Capture the cell that displays the provided text and extract its [X, Y] central coordinate. 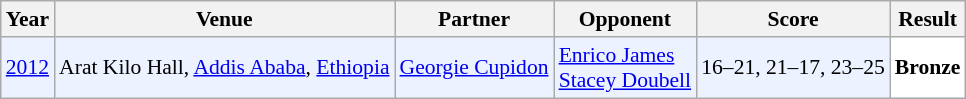
Enrico James Stacey Doubell [626, 68]
Partner [474, 19]
Score [793, 19]
Result [928, 19]
2012 [28, 68]
16–21, 21–17, 23–25 [793, 68]
Year [28, 19]
Bronze [928, 68]
Arat Kilo Hall, Addis Ababa, Ethiopia [224, 68]
Venue [224, 19]
Opponent [626, 19]
Georgie Cupidon [474, 68]
